Locate the cell with the specified text and output its (X, Y) center coordinate. 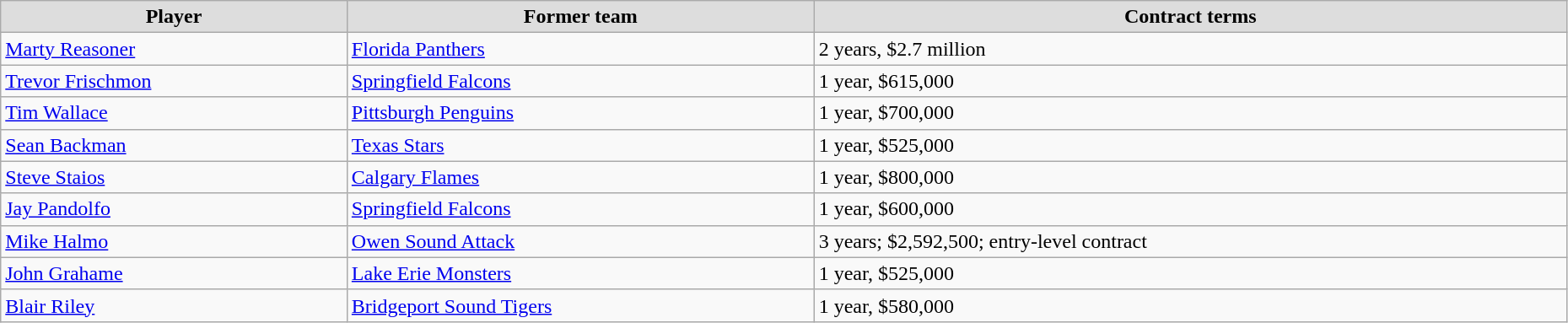
2 years, $2.7 million (1190, 49)
Florida Panthers (580, 49)
3 years; $2,592,500; entry-level contract (1190, 241)
Bridgeport Sound Tigers (580, 305)
Pittsburgh Penguins (580, 113)
Mike Halmo (174, 241)
Lake Erie Monsters (580, 273)
1 year, $700,000 (1190, 113)
1 year, $600,000 (1190, 209)
Trevor Frischmon (174, 81)
Blair Riley (174, 305)
Player (174, 17)
1 year, $615,000 (1190, 81)
John Grahame (174, 273)
Marty Reasoner (174, 49)
Jay Pandolfo (174, 209)
Texas Stars (580, 145)
Contract terms (1190, 17)
Tim Wallace (174, 113)
1 year, $580,000 (1190, 305)
Steve Staios (174, 177)
Former team (580, 17)
Owen Sound Attack (580, 241)
Calgary Flames (580, 177)
1 year, $800,000 (1190, 177)
Sean Backman (174, 145)
